Return (x, y) of the center of cell containing provided text 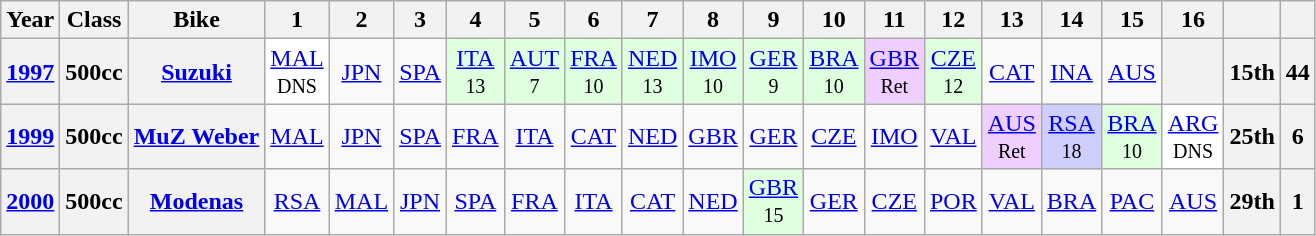
11 (894, 20)
Suzuki (196, 72)
CZE12 (953, 72)
7 (652, 20)
RSA (297, 202)
10 (834, 20)
Class (94, 20)
GBRRet (894, 72)
MALDNS (297, 72)
13 (1012, 20)
2000 (30, 202)
MuZ Weber (196, 136)
BRA (1071, 202)
44 (1298, 72)
12 (953, 20)
9 (773, 20)
POR (953, 202)
3 (420, 20)
15th (1252, 72)
FRA10 (594, 72)
4 (476, 20)
IMO10 (713, 72)
IMO (894, 136)
PAC (1132, 202)
1999 (30, 136)
INA (1071, 72)
Modenas (196, 202)
29th (1252, 202)
16 (1193, 20)
Year (30, 20)
AUT7 (534, 72)
RSA18 (1071, 136)
ARGDNS (1193, 136)
GBR (713, 136)
Bike (196, 20)
14 (1071, 20)
1997 (30, 72)
NED13 (652, 72)
2 (361, 20)
25th (1252, 136)
AUSRet (1012, 136)
5 (534, 20)
15 (1132, 20)
8 (713, 20)
GER9 (773, 72)
ITA13 (476, 72)
GBR15 (773, 202)
